Return the (x, y) coordinate for the center point of the cell that contains the specified text.  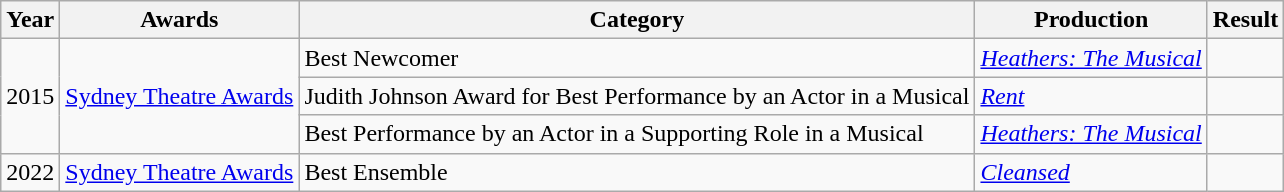
Result (1245, 20)
Best Newcomer (637, 58)
Judith Johnson Award for Best Performance by an Actor in a Musical (637, 96)
Best Ensemble (637, 172)
Awards (180, 20)
2022 (30, 172)
Category (637, 20)
Rent (1091, 96)
2015 (30, 96)
Year (30, 20)
Cleansed (1091, 172)
Best Performance by an Actor in a Supporting Role in a Musical (637, 134)
Production (1091, 20)
